Provide the [x, y] coordinate of the cell's center where the given text is located.  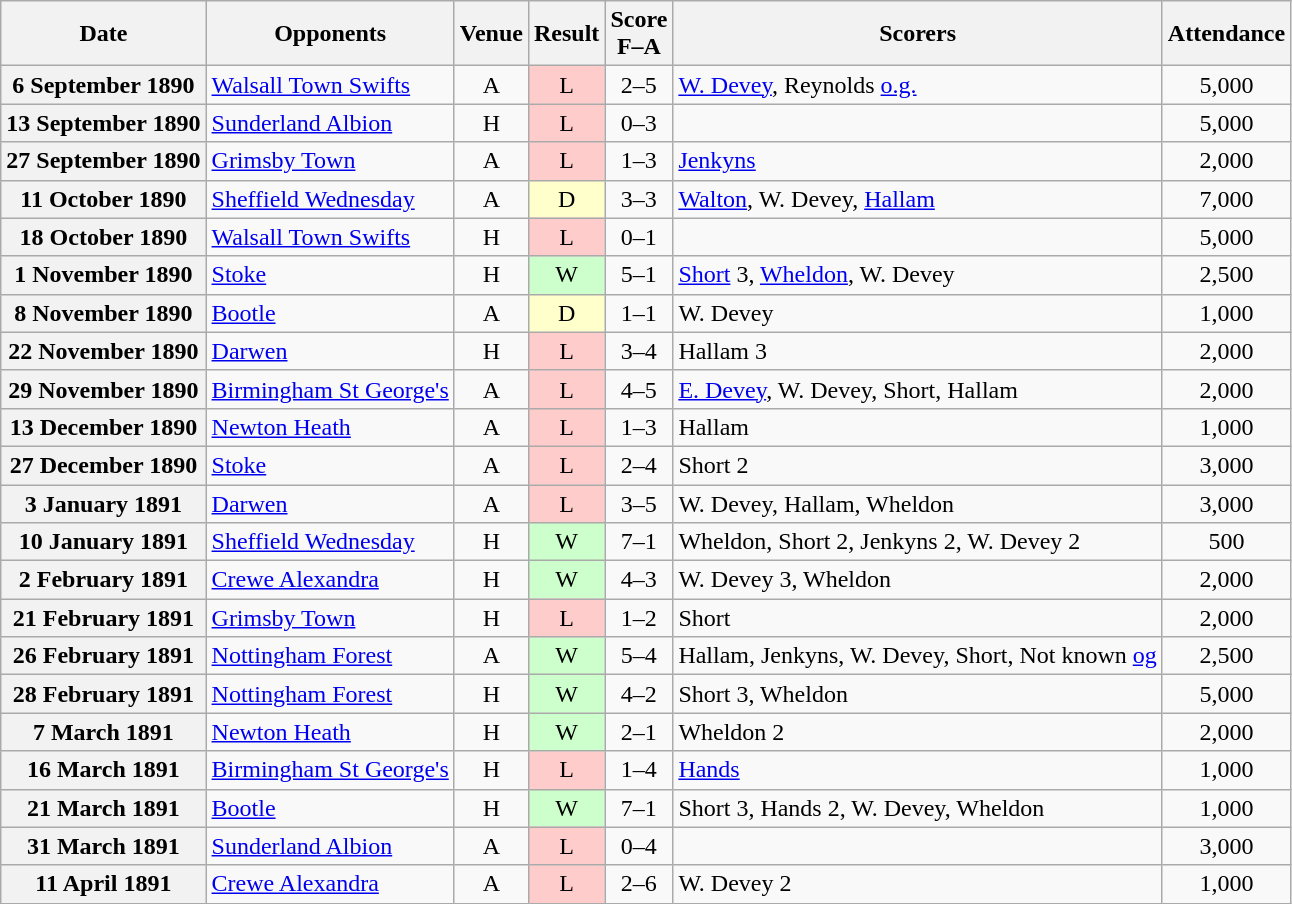
4–3 [639, 580]
3 January 1891 [104, 503]
Venue [491, 34]
8 November 1890 [104, 313]
6 September 1890 [104, 85]
11 April 1891 [104, 884]
7,000 [1226, 199]
3–3 [639, 199]
18 October 1890 [104, 237]
2–4 [639, 465]
W. Devey 2 [918, 884]
2–6 [639, 884]
Hallam 3 [918, 351]
500 [1226, 542]
Wheldon, Short 2, Jenkyns 2, W. Devey 2 [918, 542]
ScoreF–A [639, 34]
Date [104, 34]
1–1 [639, 313]
4–2 [639, 694]
Short [918, 618]
1–2 [639, 618]
Jenkyns [918, 161]
W. Devey 3, Wheldon [918, 580]
Walton, W. Devey, Hallam [918, 199]
5–1 [639, 275]
Attendance [1226, 34]
13 December 1890 [104, 427]
Hands [918, 770]
16 March 1891 [104, 770]
7 March 1891 [104, 732]
11 October 1890 [104, 199]
Short 3, Wheldon, W. Devey [918, 275]
21 March 1891 [104, 808]
W. Devey, Reynolds o.g. [918, 85]
Result [566, 34]
27 December 1890 [104, 465]
5–4 [639, 656]
W. Devey, Hallam, Wheldon [918, 503]
31 March 1891 [104, 846]
0–3 [639, 123]
10 January 1891 [104, 542]
1–4 [639, 770]
0–1 [639, 237]
W. Devey [918, 313]
2–5 [639, 85]
2 February 1891 [104, 580]
Scorers [918, 34]
3–5 [639, 503]
Opponents [330, 34]
4–5 [639, 389]
Hallam [918, 427]
Hallam, Jenkyns, W. Devey, Short, Not known og [918, 656]
26 February 1891 [104, 656]
Short 3, Hands 2, W. Devey, Wheldon [918, 808]
Short 2 [918, 465]
1 November 1890 [104, 275]
21 February 1891 [104, 618]
Short 3, Wheldon [918, 694]
28 February 1891 [104, 694]
E. Devey, W. Devey, Short, Hallam [918, 389]
2–1 [639, 732]
13 September 1890 [104, 123]
22 November 1890 [104, 351]
27 September 1890 [104, 161]
0–4 [639, 846]
29 November 1890 [104, 389]
3–4 [639, 351]
Wheldon 2 [918, 732]
